Output the (X, Y) coordinate of the center of the cell containing the given text.  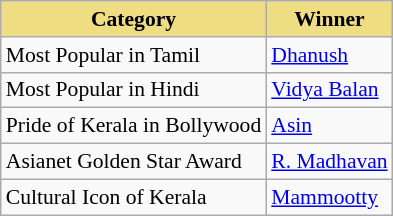
Category (134, 19)
Cultural Icon of Kerala (134, 197)
Asin (329, 126)
Asianet Golden Star Award (134, 162)
Dhanush (329, 55)
Most Popular in Tamil (134, 55)
Winner (329, 19)
Most Popular in Hindi (134, 90)
R. Madhavan (329, 162)
Pride of Kerala in Bollywood (134, 126)
Vidya Balan (329, 90)
Mammootty (329, 197)
